Extract the [x, y] coordinate from the center of the cell holding the provided text.  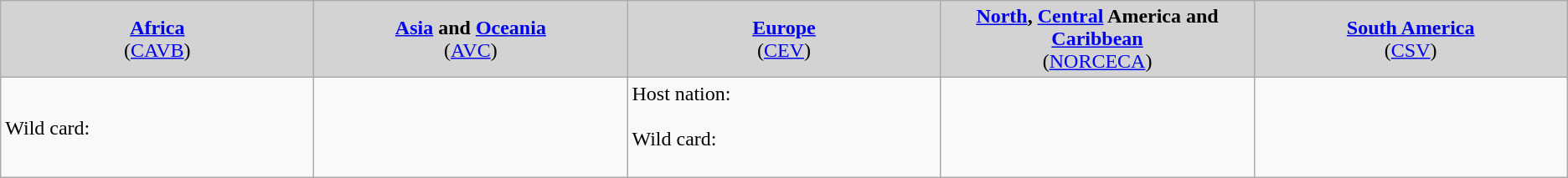
Wild card: [157, 127]
Host nation: Wild card: [784, 127]
North, Central America and Caribbean (NORCECA) [1097, 39]
Asia and Oceania (AVC) [471, 39]
Africa (CAVB) [157, 39]
Europe (CEV) [784, 39]
South America (CSV) [1411, 39]
